Search for the cell housing the specified text and yield its (x, y) center coordinate. 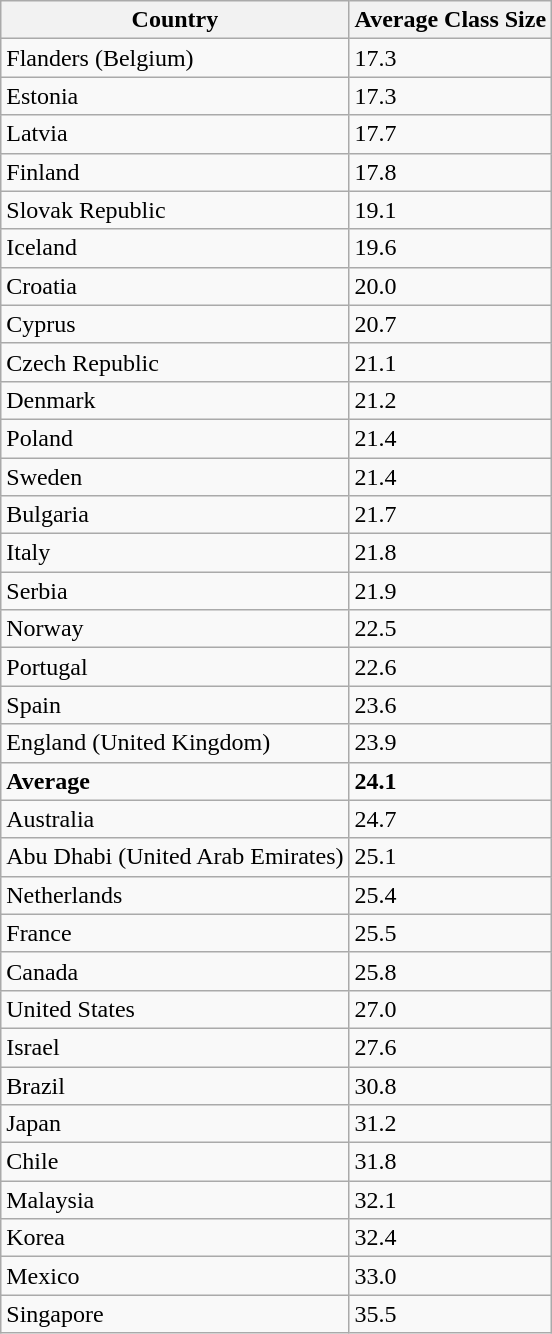
Finland (175, 172)
Latvia (175, 134)
Japan (175, 1124)
Sweden (175, 477)
33.0 (450, 1276)
Estonia (175, 96)
Canada (175, 971)
21.9 (450, 591)
30.8 (450, 1085)
20.7 (450, 324)
31.2 (450, 1124)
England (United Kingdom) (175, 743)
Mexico (175, 1276)
Portugal (175, 667)
23.6 (450, 705)
27.0 (450, 1009)
Malaysia (175, 1200)
Flanders (Belgium) (175, 58)
21.8 (450, 553)
Poland (175, 438)
United States (175, 1009)
Czech Republic (175, 362)
21.1 (450, 362)
21.7 (450, 515)
17.7 (450, 134)
32.1 (450, 1200)
Australia (175, 819)
Norway (175, 629)
23.9 (450, 743)
22.6 (450, 667)
20.0 (450, 286)
Italy (175, 553)
24.1 (450, 781)
32.4 (450, 1238)
Croatia (175, 286)
25.4 (450, 895)
Cyprus (175, 324)
19.1 (450, 210)
25.1 (450, 857)
17.8 (450, 172)
France (175, 933)
Brazil (175, 1085)
27.6 (450, 1047)
Iceland (175, 248)
24.7 (450, 819)
Singapore (175, 1314)
Israel (175, 1047)
Chile (175, 1162)
Country (175, 20)
25.5 (450, 933)
22.5 (450, 629)
Netherlands (175, 895)
25.8 (450, 971)
21.2 (450, 400)
35.5 (450, 1314)
Korea (175, 1238)
Slovak Republic (175, 210)
Spain (175, 705)
Average Class Size (450, 20)
Abu Dhabi (United Arab Emirates) (175, 857)
19.6 (450, 248)
Denmark (175, 400)
Average (175, 781)
Bulgaria (175, 515)
Serbia (175, 591)
31.8 (450, 1162)
